Detect which cell encompasses the target text, then output its [x, y] center coordinate. 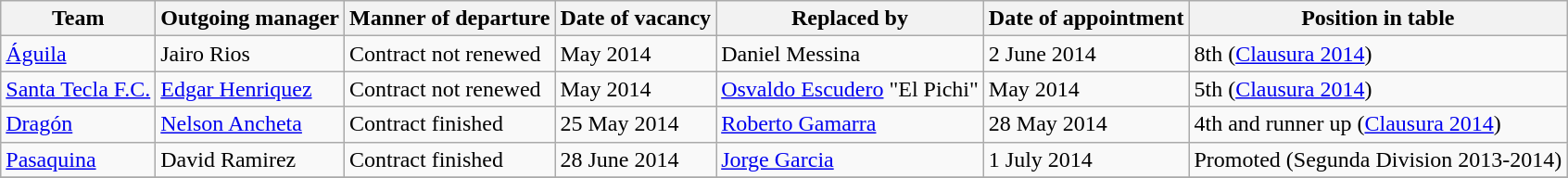
Osvaldo Escudero "El Pichi" [851, 89]
Manner of departure [449, 19]
Team [78, 19]
Date of vacancy [636, 19]
4th and runner up (Clausura 2014) [1378, 124]
Santa Tecla F.C. [78, 89]
Nelson Ancheta [250, 124]
25 May 2014 [636, 124]
Jairo Rios [250, 54]
Jorge Garcia [851, 159]
8th (Clausura 2014) [1378, 54]
28 May 2014 [1086, 124]
Promoted (Segunda Division 2013-2014) [1378, 159]
David Ramirez [250, 159]
Position in table [1378, 19]
2 June 2014 [1086, 54]
Outgoing manager [250, 19]
Pasaquina [78, 159]
Date of appointment [1086, 19]
Roberto Gamarra [851, 124]
5th (Clausura 2014) [1378, 89]
Daniel Messina [851, 54]
28 June 2014 [636, 159]
1 July 2014 [1086, 159]
Replaced by [851, 19]
Dragón [78, 124]
Águila [78, 54]
Edgar Henriquez [250, 89]
